Identify which cell holds the provided text, then report its [X, Y] central coordinate. 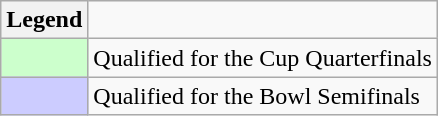
Legend [44, 20]
Qualified for the Cup Quarterfinals [263, 58]
Qualified for the Bowl Semifinals [263, 96]
